Scan for the cell matching the given text and deliver its [X, Y] coordinate at center. 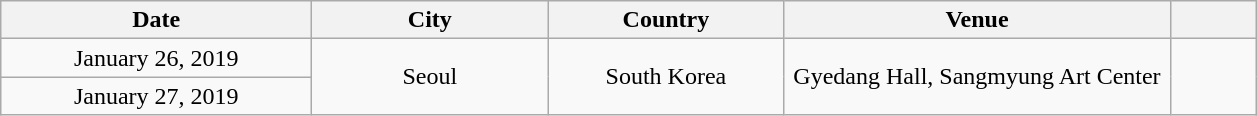
Seoul [430, 77]
Gyedang Hall, Sangmyung Art Center [977, 77]
Date [156, 20]
Venue [977, 20]
January 27, 2019 [156, 96]
Country [666, 20]
City [430, 20]
South Korea [666, 77]
January 26, 2019 [156, 58]
